Find where the given text appears and provide that cell's center as (X, Y) coordinate. 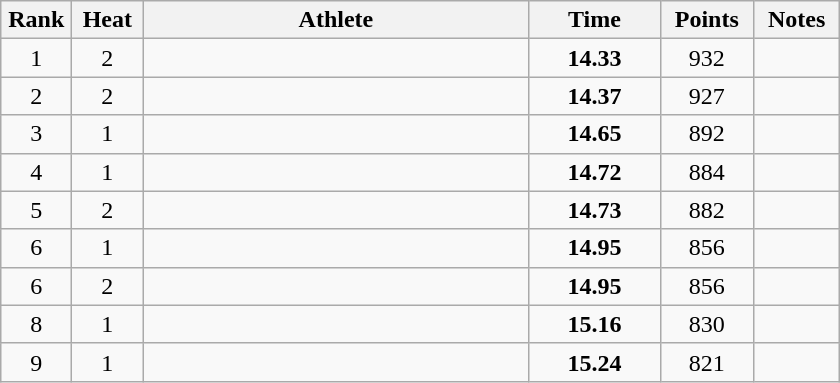
884 (707, 172)
8 (36, 324)
927 (707, 96)
Rank (36, 20)
Athlete (336, 20)
15.24 (594, 362)
821 (707, 362)
14.65 (594, 134)
Time (594, 20)
14.33 (594, 58)
3 (36, 134)
14.72 (594, 172)
Notes (797, 20)
15.16 (594, 324)
932 (707, 58)
9 (36, 362)
14.37 (594, 96)
4 (36, 172)
830 (707, 324)
5 (36, 210)
882 (707, 210)
14.73 (594, 210)
Heat (108, 20)
892 (707, 134)
Points (707, 20)
